Scan for the cell matching the given text and deliver its (X, Y) coordinate at center. 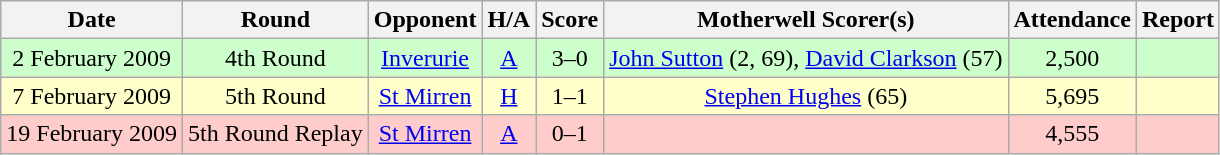
Opponent (425, 20)
4,555 (1072, 134)
Stephen Hughes (65) (806, 96)
H (509, 96)
0–1 (570, 134)
2,500 (1072, 58)
5th Round (275, 96)
Score (570, 20)
Inverurie (425, 58)
Attendance (1072, 20)
Motherwell Scorer(s) (806, 20)
H/A (509, 20)
1–1 (570, 96)
2 February 2009 (92, 58)
John Sutton (2, 69), David Clarkson (57) (806, 58)
19 February 2009 (92, 134)
5th Round Replay (275, 134)
4th Round (275, 58)
3–0 (570, 58)
Round (275, 20)
5,695 (1072, 96)
Date (92, 20)
7 February 2009 (92, 96)
Report (1178, 20)
